Find where the given text appears and provide that cell's center as (X, Y) coordinate. 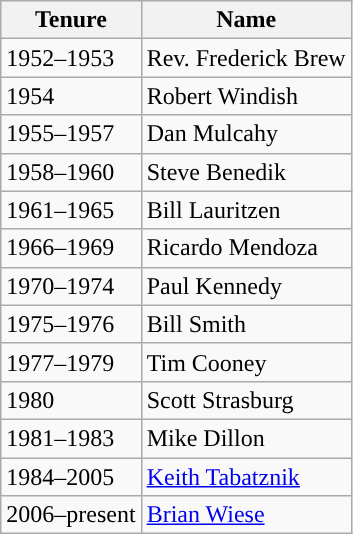
1980 (71, 400)
1975–1976 (71, 324)
1981–1983 (71, 438)
1955–1957 (71, 134)
Rev. Frederick Brew (246, 58)
Tim Cooney (246, 362)
Steve Benedik (246, 172)
Paul Kennedy (246, 286)
Scott Strasburg (246, 400)
Tenure (71, 20)
1970–1974 (71, 286)
1954 (71, 96)
Name (246, 20)
Robert Windish (246, 96)
2006–present (71, 515)
1961–1965 (71, 210)
Mike Dillon (246, 438)
Bill Lauritzen (246, 210)
1952–1953 (71, 58)
Keith Tabatznik (246, 477)
1984–2005 (71, 477)
Ricardo Mendoza (246, 248)
1966–1969 (71, 248)
1977–1979 (71, 362)
1958–1960 (71, 172)
Brian Wiese (246, 515)
Bill Smith (246, 324)
Dan Mulcahy (246, 134)
